Locate the cell with the specified text and output its (X, Y) center coordinate. 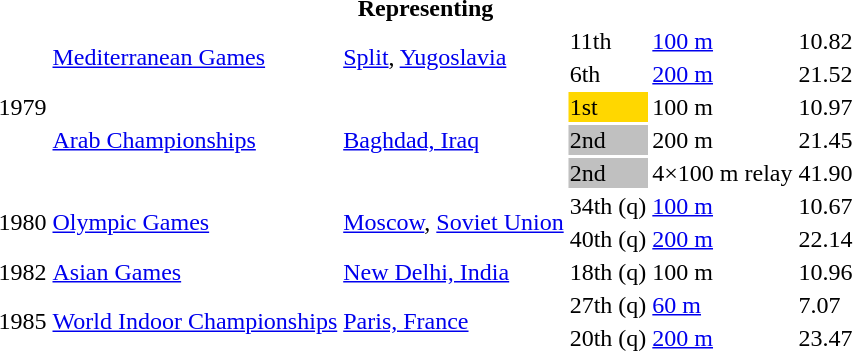
Baghdad, Iraq (454, 140)
New Delhi, India (454, 272)
Mediterranean Games (195, 58)
11th (608, 41)
Arab Championships (195, 140)
Moscow, Soviet Union (454, 222)
1st (608, 107)
4×100 m relay (722, 173)
27th (q) (608, 305)
6th (608, 74)
60 m (722, 305)
Olympic Games (195, 222)
Asian Games (195, 272)
18th (q) (608, 272)
Split, Yugoslavia (454, 58)
34th (q) (608, 206)
40th (q) (608, 239)
